Return [X, Y] of the center of cell containing provided text 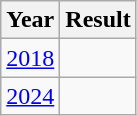
2018 [30, 58]
Year [30, 20]
Result [98, 20]
2024 [30, 96]
